Determine the (x, y) coordinate at the center of the cell enclosing the given text.  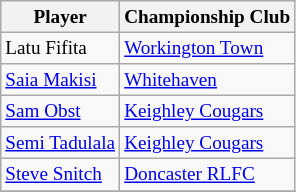
Semi Tadulala (60, 143)
Steve Snitch (60, 175)
Sam Obst (60, 111)
Latu Fifita (60, 48)
Player (60, 17)
Championship Club (208, 17)
Saia Makisi (60, 80)
Workington Town (208, 48)
Whitehaven (208, 80)
Doncaster RLFC (208, 175)
